Extract the (X, Y) coordinate from the center of the cell holding the provided text.  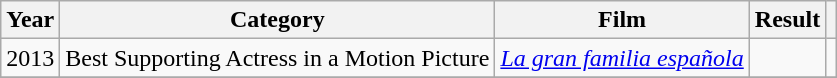
Best Supporting Actress in a Motion Picture (278, 58)
Film (622, 20)
Result (787, 20)
La gran familia española (622, 58)
Year (30, 20)
2013 (30, 58)
Category (278, 20)
